Pinpoint the cell where the given text exists, returning its [x, y] midpoint coordinate. 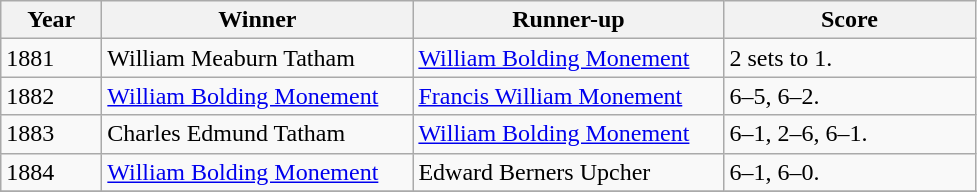
2 sets to 1. [850, 58]
William Meaburn Tatham [258, 58]
Winner [258, 20]
Year [52, 20]
1883 [52, 134]
1884 [52, 172]
6–1, 2–6, 6–1. [850, 134]
Francis William Monement [568, 96]
6–5, 6–2. [850, 96]
Charles Edmund Tatham [258, 134]
1882 [52, 96]
Runner-up [568, 20]
Score [850, 20]
1881 [52, 58]
6–1, 6–0. [850, 172]
Edward Berners Upcher [568, 172]
